Provide the [X, Y] coordinate of the cell's center where the given text is located.  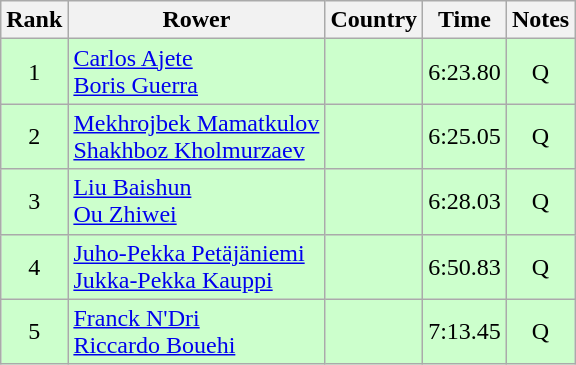
6:50.83 [465, 266]
6:23.80 [465, 72]
Rower [196, 20]
2 [34, 136]
Liu BaishunOu Zhiwei [196, 202]
Rank [34, 20]
Juho-Pekka PetäjäniemiJukka-Pekka Kauppi [196, 266]
6:28.03 [465, 202]
7:13.45 [465, 332]
Notes [540, 20]
Carlos AjeteBoris Guerra [196, 72]
1 [34, 72]
Mekhrojbek MamatkulovShakhboz Kholmurzaev [196, 136]
Franck N'DriRiccardo Bouehi [196, 332]
Time [465, 20]
3 [34, 202]
4 [34, 266]
5 [34, 332]
6:25.05 [465, 136]
Country [374, 20]
